Identify which cell holds the provided text, then report its [X, Y] central coordinate. 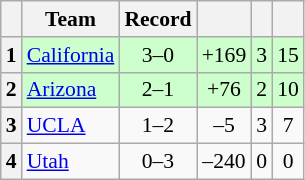
3–0 [158, 55]
Arizona [71, 90]
California [71, 55]
2–1 [158, 90]
+76 [224, 90]
UCLA [71, 126]
1–2 [158, 126]
0–3 [158, 162]
–5 [224, 126]
4 [12, 162]
1 [12, 55]
Team [71, 19]
15 [288, 55]
Record [158, 19]
Utah [71, 162]
–240 [224, 162]
10 [288, 90]
7 [288, 126]
+169 [224, 55]
